From the cell containing the given text, extract its center point as [X, Y] coordinate. 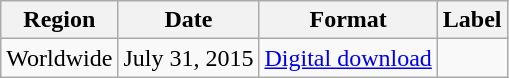
Label [472, 20]
Digital download [348, 58]
July 31, 2015 [188, 58]
Region [60, 20]
Worldwide [60, 58]
Date [188, 20]
Format [348, 20]
